Pinpoint the cell where the given text exists, returning its (x, y) midpoint coordinate. 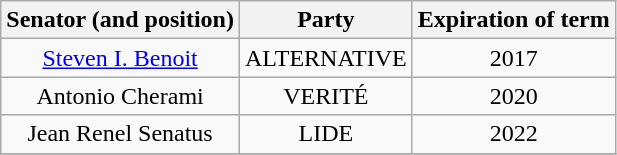
2017 (514, 58)
Senator (and position) (120, 20)
Antonio Cherami (120, 96)
LIDE (326, 134)
VERITÉ (326, 96)
2020 (514, 96)
Party (326, 20)
ALTERNATIVE (326, 58)
2022 (514, 134)
Jean Renel Senatus (120, 134)
Steven I. Benoit (120, 58)
Expiration of term (514, 20)
